From the cell containing the given text, extract its center point as [X, Y] coordinate. 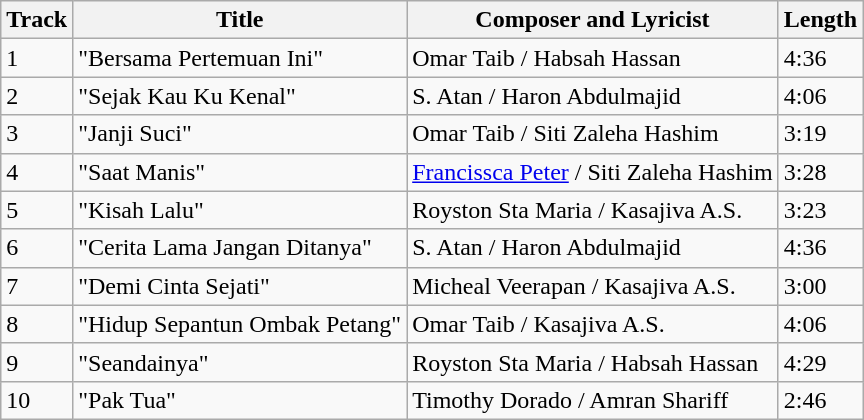
Royston Sta Maria / Kasajiva A.S. [593, 210]
8 [37, 324]
3:23 [820, 210]
Royston Sta Maria / Habsah Hassan [593, 362]
6 [37, 248]
"Janji Suci" [240, 134]
"Hidup Sepantun Ombak Petang" [240, 324]
7 [37, 286]
"Demi Cinta Sejati" [240, 286]
3:28 [820, 172]
Omar Taib / Siti Zaleha Hashim [593, 134]
3 [37, 134]
"Seandainya" [240, 362]
Track [37, 20]
"Bersama Pertemuan Ini" [240, 58]
Timothy Dorado / Amran Shariff [593, 400]
9 [37, 362]
"Saat Manis" [240, 172]
5 [37, 210]
3:00 [820, 286]
"Kisah Lalu" [240, 210]
Title [240, 20]
Micheal Veerapan / Kasajiva A.S. [593, 286]
4 [37, 172]
"Cerita Lama Jangan Ditanya" [240, 248]
1 [37, 58]
Omar Taib / Kasajiva A.S. [593, 324]
2 [37, 96]
Composer and Lyricist [593, 20]
3:19 [820, 134]
2:46 [820, 400]
Omar Taib / Habsah Hassan [593, 58]
4:29 [820, 362]
Francissca Peter / Siti Zaleha Hashim [593, 172]
Length [820, 20]
10 [37, 400]
"Sejak Kau Ku Kenal" [240, 96]
"Pak Tua" [240, 400]
